Detect which cell encompasses the target text, then output its (X, Y) center coordinate. 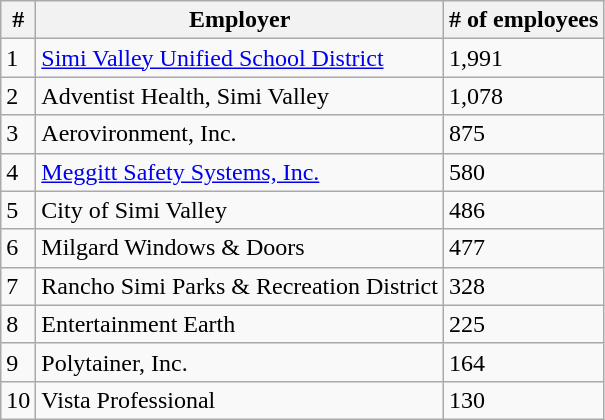
164 (523, 362)
# of employees (523, 20)
130 (523, 400)
Employer (240, 20)
328 (523, 286)
580 (523, 172)
Entertainment Earth (240, 324)
10 (18, 400)
9 (18, 362)
Adventist Health, Simi Valley (240, 96)
2 (18, 96)
Milgard Windows & Doors (240, 248)
Simi Valley Unified School District (240, 58)
Meggitt Safety Systems, Inc. (240, 172)
5 (18, 210)
4 (18, 172)
Vista Professional (240, 400)
Aerovironment, Inc. (240, 134)
875 (523, 134)
486 (523, 210)
225 (523, 324)
Rancho Simi Parks & Recreation District (240, 286)
1,078 (523, 96)
Polytainer, Inc. (240, 362)
# (18, 20)
City of Simi Valley (240, 210)
1 (18, 58)
3 (18, 134)
1,991 (523, 58)
477 (523, 248)
6 (18, 248)
8 (18, 324)
7 (18, 286)
